Pinpoint the cell where the given text exists, returning its [X, Y] midpoint coordinate. 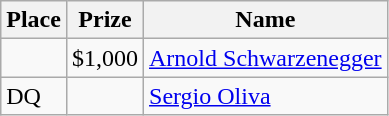
$1,000 [104, 58]
DQ [34, 96]
Place [34, 20]
Name [266, 20]
Sergio Oliva [266, 96]
Arnold Schwarzenegger [266, 58]
Prize [104, 20]
